Determine the (x, y) coordinate at the center of the cell enclosing the given text.  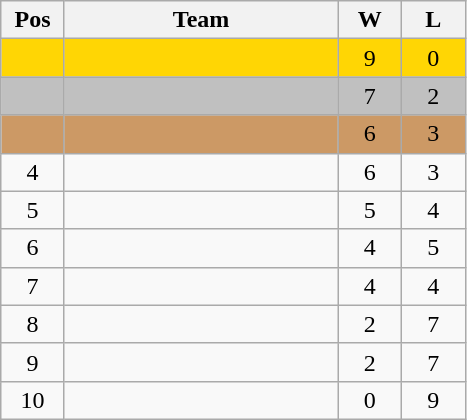
Pos (33, 20)
8 (33, 324)
Team (201, 20)
W (370, 20)
L (433, 20)
10 (33, 400)
